Detect which cell encompasses the target text, then output its [X, Y] center coordinate. 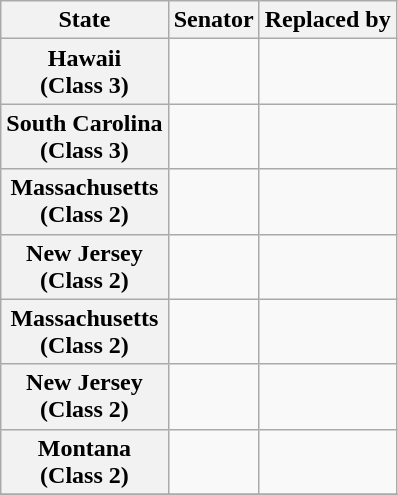
Replaced by [328, 20]
Senator [214, 20]
Hawaii(Class 3) [84, 72]
Montana(Class 2) [84, 462]
South Carolina(Class 3) [84, 136]
State [84, 20]
